Capture the cell that displays the provided text and extract its [x, y] central coordinate. 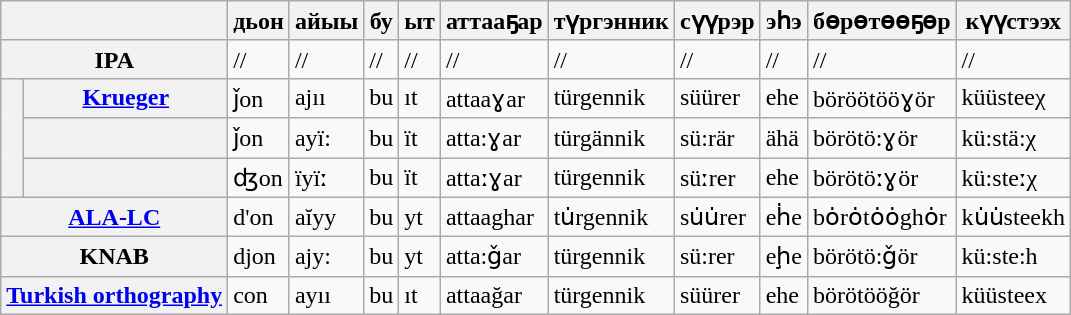
con [259, 295]
türgännik [611, 138]
attaːɣar [494, 178]
ыт [420, 21]
күүстээх [1013, 21]
ʤon [259, 178]
sü:rär [717, 138]
бөрөтөөҕөр [882, 21]
atta:ǧar [494, 257]
atta:ɣar [494, 138]
бу [382, 21]
Krueger [126, 98]
börötö:ǧör [882, 257]
börötöːɣör [882, 178]
IPA [114, 59]
ayıı [326, 295]
bȯrȯtȯȯghȯr [882, 217]
djon [259, 257]
böröötööɣör [882, 98]
aĭyy [326, 217]
attaağar [494, 295]
KNAB [114, 257]
ajy: [326, 257]
su̇u̇rer [717, 217]
attaaɣar [494, 98]
kü:ste:h [1013, 257]
kü:stä:χ [1013, 138]
ku̇u̇steekh [1013, 217]
börötö:ɣör [882, 138]
Turkish orthography [114, 295]
ähä [784, 138]
дьон [259, 21]
eḩe [784, 257]
аттааҕар [494, 21]
айыы [326, 21]
eḣe [784, 217]
tu̇rgennik [611, 217]
küüsteex [1013, 295]
ALA-LC [114, 217]
attaaghar [494, 217]
süːrer [717, 178]
ïyïː [326, 178]
эһэ [784, 21]
kü:steːχ [1013, 178]
sü:rer [717, 257]
ajıı [326, 98]
d'on [259, 217]
түргэнник [611, 21]
börötööğör [882, 295]
сүүрэр [717, 21]
ayï: [326, 138]
küüsteeχ [1013, 98]
